Identify which cell holds the provided text, then report its [X, Y] central coordinate. 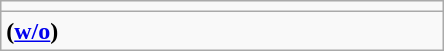
(w/o) [222, 31]
